Output the [x, y] coordinate of the center of the cell containing the given text.  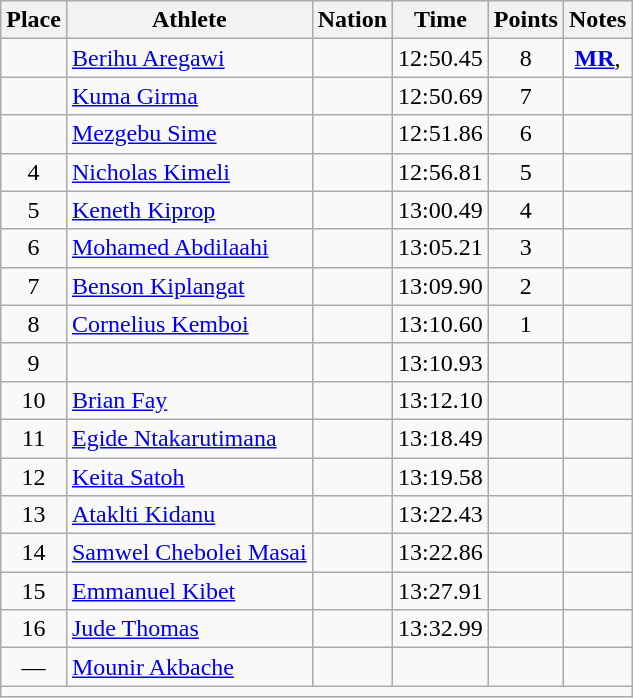
Athlete [189, 20]
12:51.86 [441, 134]
13:32.99 [441, 629]
12:50.45 [441, 58]
MR, [597, 58]
13:09.90 [441, 286]
16 [34, 629]
Keneth Kiprop [189, 210]
13:18.49 [441, 438]
10 [34, 400]
Egide Ntakarutimana [189, 438]
13:10.93 [441, 362]
Jude Thomas [189, 629]
Ataklti Kidanu [189, 515]
15 [34, 591]
13:00.49 [441, 210]
13:10.60 [441, 324]
Place [34, 20]
13:22.43 [441, 515]
13:05.21 [441, 248]
Mounir Akbache [189, 667]
11 [34, 438]
— [34, 667]
Keita Satoh [189, 477]
2 [526, 286]
Points [526, 20]
Berihu Aregawi [189, 58]
14 [34, 553]
Emmanuel Kibet [189, 591]
1 [526, 324]
Samwel Chebolei Masai [189, 553]
13:27.91 [441, 591]
Mohamed Abdilaahi [189, 248]
12 [34, 477]
Cornelius Kemboi [189, 324]
13 [34, 515]
13:22.86 [441, 553]
Nicholas Kimeli [189, 172]
Time [441, 20]
Kuma Girma [189, 96]
12:56.81 [441, 172]
3 [526, 248]
Benson Kiplangat [189, 286]
Notes [597, 20]
13:19.58 [441, 477]
Brian Fay [189, 400]
12:50.69 [441, 96]
Nation [352, 20]
Mezgebu Sime [189, 134]
13:12.10 [441, 400]
9 [34, 362]
